Return the (X, Y) coordinate for the center point of the cell that contains the specified text.  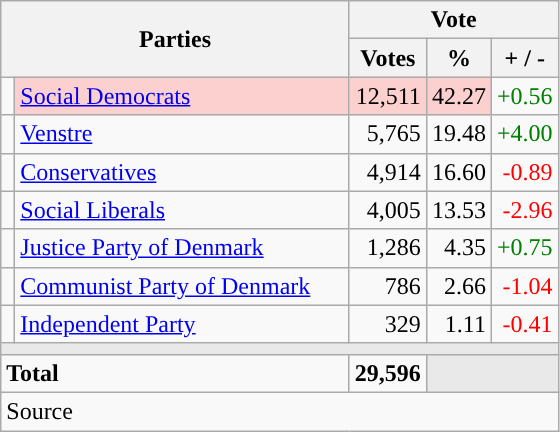
786 (388, 286)
2.66 (458, 286)
+4.00 (524, 134)
Conservatives (182, 172)
4,914 (388, 172)
13.53 (458, 210)
Social Liberals (182, 210)
5,765 (388, 134)
Independent Party (182, 324)
-0.89 (524, 172)
4.35 (458, 248)
Parties (176, 39)
Venstre (182, 134)
Communist Party of Denmark (182, 286)
4,005 (388, 210)
1,286 (388, 248)
29,596 (388, 373)
12,511 (388, 96)
Total (176, 373)
Vote (454, 20)
16.60 (458, 172)
% (458, 58)
Votes (388, 58)
329 (388, 324)
-2.96 (524, 210)
19.48 (458, 134)
-1.04 (524, 286)
42.27 (458, 96)
+0.75 (524, 248)
Source (280, 411)
+0.56 (524, 96)
1.11 (458, 324)
Social Democrats (182, 96)
-0.41 (524, 324)
+ / - (524, 58)
Justice Party of Denmark (182, 248)
